Capture the cell that displays the provided text and extract its (x, y) central coordinate. 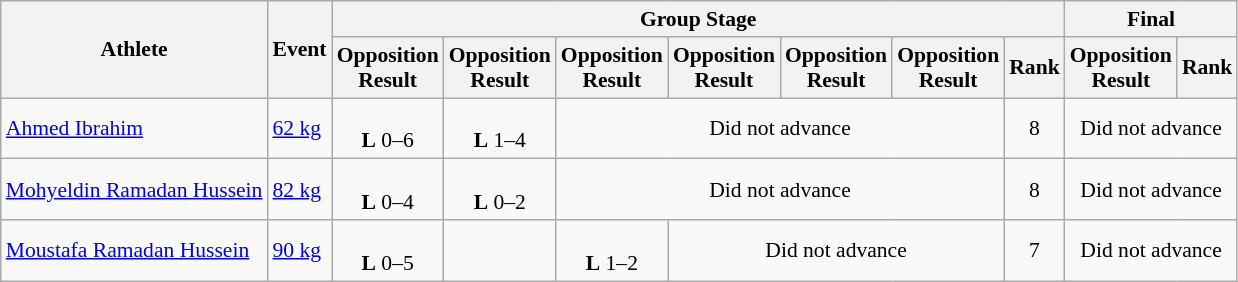
62 kg (299, 128)
L 0–4 (388, 190)
7 (1034, 250)
L 1–2 (612, 250)
Moustafa Ramadan Hussein (134, 250)
90 kg (299, 250)
82 kg (299, 190)
L 1–4 (500, 128)
Event (299, 50)
L 0–6 (388, 128)
L 0–2 (500, 190)
Athlete (134, 50)
L 0–5 (388, 250)
Mohyeldin Ramadan Hussein (134, 190)
Final (1152, 19)
Group Stage (698, 19)
Ahmed Ibrahim (134, 128)
